Scan for the cell matching the given text and deliver its (x, y) coordinate at center. 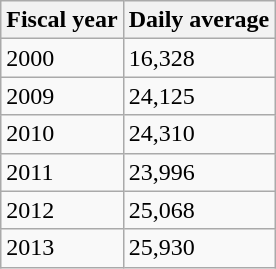
23,996 (199, 172)
Daily average (199, 20)
Fiscal year (62, 20)
2013 (62, 248)
2010 (62, 134)
25,930 (199, 248)
2011 (62, 172)
16,328 (199, 58)
2009 (62, 96)
24,125 (199, 96)
25,068 (199, 210)
2012 (62, 210)
24,310 (199, 134)
2000 (62, 58)
